Capture the cell that displays the provided text and extract its (X, Y) central coordinate. 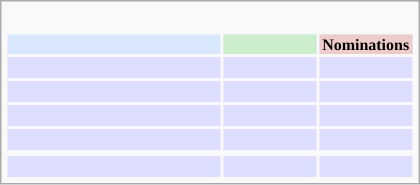
Nominations (366, 45)
